Extract the (X, Y) coordinate from the center of the cell holding the provided text.  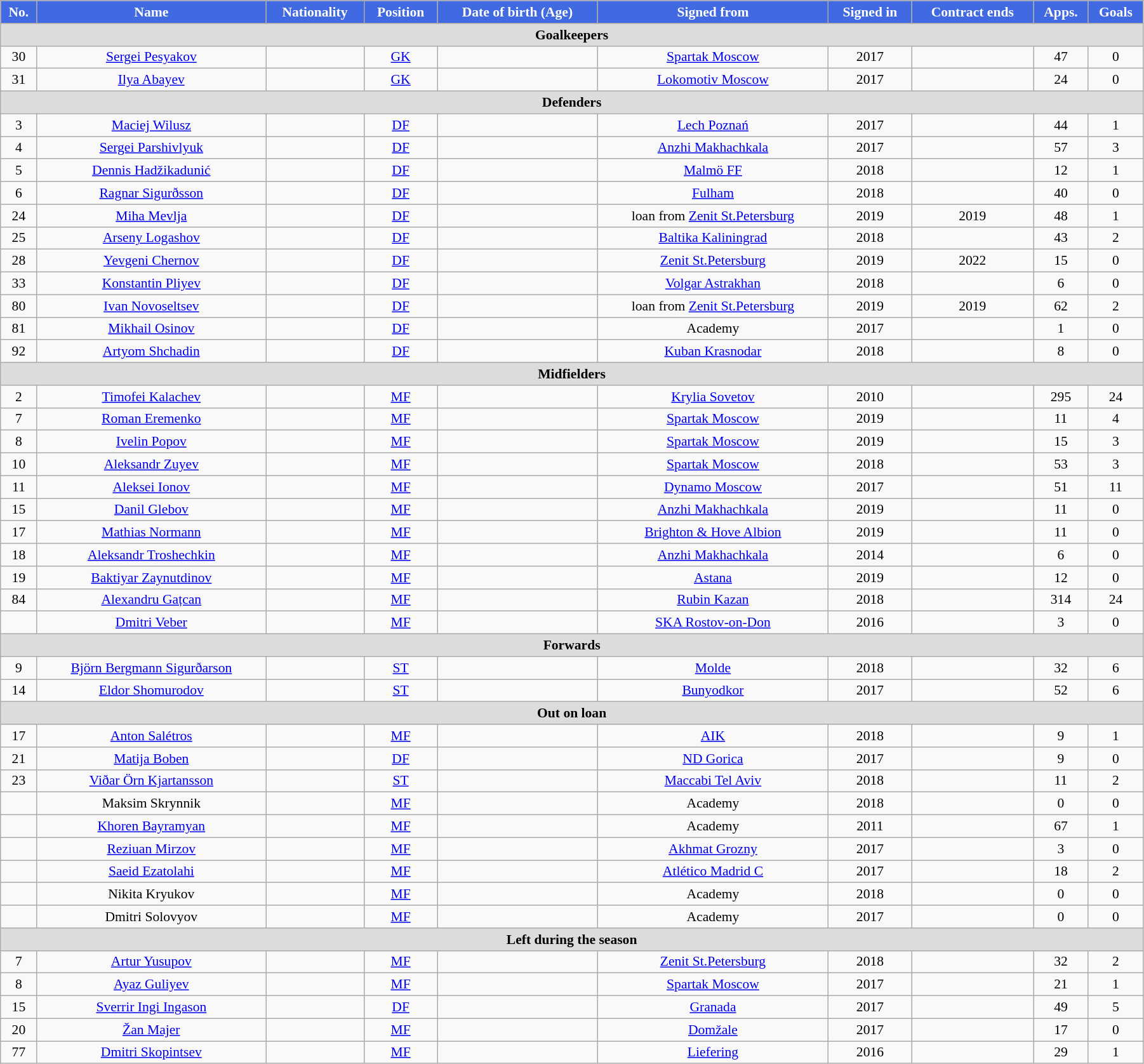
Alexandru Gațcan (151, 600)
Sergei Pesyakov (151, 57)
Dmitri Solovyov (151, 917)
Signed from (713, 12)
SKA Rostov-on-Don (713, 623)
Lokomotiv Moscow (713, 80)
Mikhail Osinov (151, 329)
30 (19, 57)
Saeid Ezatolahi (151, 872)
Midfielders (572, 374)
67 (1061, 827)
Sverrir Ingi Ingason (151, 1007)
Dynamo Moscow (713, 487)
No. (19, 12)
Position (400, 12)
48 (1061, 216)
Ayaz Guliyev (151, 985)
Aleksandr Troshechkin (151, 555)
314 (1061, 600)
Khoren Bayramyan (151, 827)
40 (1061, 193)
Akhmat Grozny (713, 849)
2011 (870, 827)
Lech Poznań (713, 125)
Date of birth (Age) (517, 12)
Kuban Krasnodar (713, 352)
Yevgeni Chernov (151, 261)
23 (19, 781)
Name (151, 12)
57 (1061, 148)
81 (19, 329)
Left during the season (572, 940)
43 (1061, 238)
Aleksei Ionov (151, 487)
Astana (713, 578)
Out on loan (572, 714)
Eldor Shomurodov (151, 691)
Brighton & Hove Albion (713, 533)
Nikita Kryukov (151, 894)
Nationality (315, 12)
77 (19, 1053)
Reziuan Mirzov (151, 849)
Ilya Abayev (151, 80)
2022 (973, 261)
Molde (713, 668)
Rubin Kazan (713, 600)
10 (19, 465)
25 (19, 238)
Goalkeepers (572, 35)
Dennis Hadžikadunić (151, 171)
Bunyodkor (713, 691)
Mathias Normann (151, 533)
Matija Boben (151, 759)
53 (1061, 465)
19 (19, 578)
Baktiyar Zaynutdinov (151, 578)
Miha Mevlja (151, 216)
Sergei Parshivlyuk (151, 148)
Atlético Madrid C (713, 872)
Anton Salétros (151, 736)
Dmitri Veber (151, 623)
28 (19, 261)
33 (19, 284)
Ivelin Popov (151, 442)
2014 (870, 555)
Volgar Astrakhan (713, 284)
Forwards (572, 646)
Danil Glebov (151, 510)
Artur Yusupov (151, 962)
Apps. (1061, 12)
92 (19, 352)
Malmö FF (713, 171)
51 (1061, 487)
Žan Majer (151, 1030)
Artyom Shchadin (151, 352)
52 (1061, 691)
84 (19, 600)
ND Gorica (713, 759)
AIK (713, 736)
14 (19, 691)
Fulham (713, 193)
47 (1061, 57)
Aleksandr Zuyev (151, 465)
295 (1061, 397)
Contract ends (973, 12)
Maksim Skrynnik (151, 804)
Maccabi Tel Aviv (713, 781)
Defenders (572, 103)
Arseny Logashov (151, 238)
Liefering (713, 1053)
Granada (713, 1007)
49 (1061, 1007)
31 (19, 80)
Viðar Örn Kjartansson (151, 781)
Maciej Wilusz (151, 125)
Roman Eremenko (151, 419)
Björn Bergmann Sigurðarson (151, 668)
80 (19, 306)
Timofei Kalachev (151, 397)
Dmitri Skopintsev (151, 1053)
Domžale (713, 1030)
20 (19, 1030)
2010 (870, 397)
Signed in (870, 12)
Goals (1115, 12)
62 (1061, 306)
29 (1061, 1053)
Konstantin Pliyev (151, 284)
Krylia Sovetov (713, 397)
Ragnar Sigurðsson (151, 193)
Baltika Kaliningrad (713, 238)
Ivan Novoseltsev (151, 306)
44 (1061, 125)
